Find where the given text appears and provide that cell's center as [X, Y] coordinate. 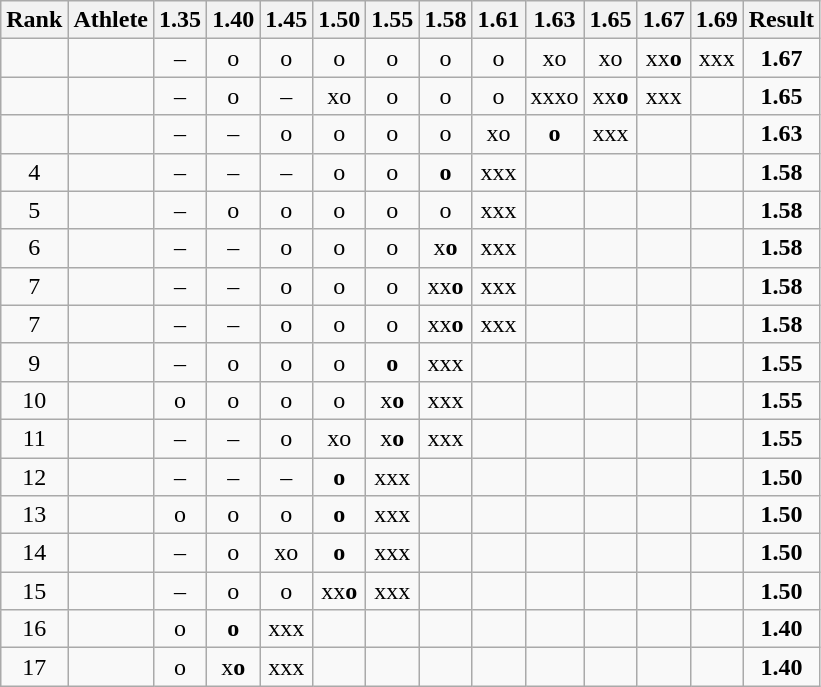
1.35 [180, 20]
1.61 [498, 20]
xxxo [554, 96]
4 [34, 172]
15 [34, 591]
14 [34, 553]
5 [34, 210]
10 [34, 400]
1.45 [286, 20]
11 [34, 438]
9 [34, 362]
16 [34, 629]
Result [781, 20]
1.69 [716, 20]
Athlete [111, 20]
12 [34, 477]
13 [34, 515]
17 [34, 667]
Rank [34, 20]
6 [34, 248]
